Capture the cell that displays the provided text and extract its (X, Y) central coordinate. 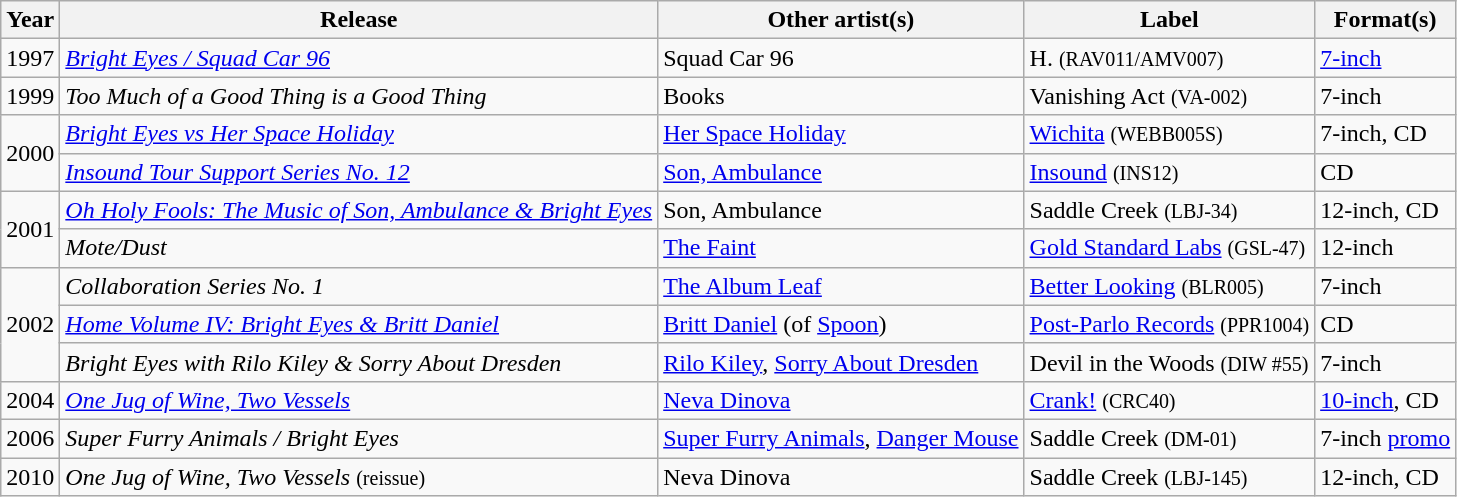
2000 (30, 153)
Home Volume IV: Bright Eyes & Britt Daniel (359, 324)
Oh Holy Fools: The Music of Son, Ambulance & Bright Eyes (359, 210)
One Jug of Wine, Two Vessels (reissue) (359, 477)
The Faint (841, 248)
12-inch (1386, 248)
Collaboration Series No. 1 (359, 286)
Release (359, 20)
Devil in the Woods (DIW #55) (1170, 362)
Britt Daniel (of Spoon) (841, 324)
H. (RAV011/AMV007) (1170, 58)
Bright Eyes / Squad Car 96 (359, 58)
Crank! (CRC40) (1170, 400)
10-inch, CD (1386, 400)
Squad Car 96 (841, 58)
Books (841, 96)
1997 (30, 58)
Bright Eyes with Rilo Kiley & Sorry About Dresden (359, 362)
Format(s) (1386, 20)
Insound (INS12) (1170, 172)
2004 (30, 400)
7-inch promo (1386, 438)
Bright Eyes vs Her Space Holiday (359, 134)
2002 (30, 324)
Saddle Creek (DM-01) (1170, 438)
Rilo Kiley, Sorry About Dresden (841, 362)
Post-Parlo Records (PPR1004) (1170, 324)
2010 (30, 477)
2001 (30, 229)
Gold Standard Labs (GSL-47) (1170, 248)
Better Looking (BLR005) (1170, 286)
Saddle Creek (LBJ-34) (1170, 210)
Vanishing Act (VA-002) (1170, 96)
Year (30, 20)
The Album Leaf (841, 286)
Super Furry Animals / Bright Eyes (359, 438)
7-inch, CD (1386, 134)
Label (1170, 20)
Super Furry Animals, Danger Mouse (841, 438)
One Jug of Wine, Two Vessels (359, 400)
Other artist(s) (841, 20)
Mote/Dust (359, 248)
Too Much of a Good Thing is a Good Thing (359, 96)
Her Space Holiday (841, 134)
2006 (30, 438)
Wichita (WEBB005S) (1170, 134)
Saddle Creek (LBJ-145) (1170, 477)
1999 (30, 96)
Insound Tour Support Series No. 12 (359, 172)
